Detect which cell encompasses the target text, then output its [X, Y] center coordinate. 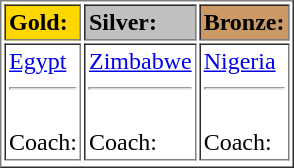
Gold: [42, 22]
Silver: [140, 22]
EgyptCoach: [42, 102]
ZimbabweCoach: [140, 102]
NigeriaCoach: [244, 102]
Bronze: [244, 22]
